Return the [X, Y] coordinate for the center point of the cell that contains the specified text.  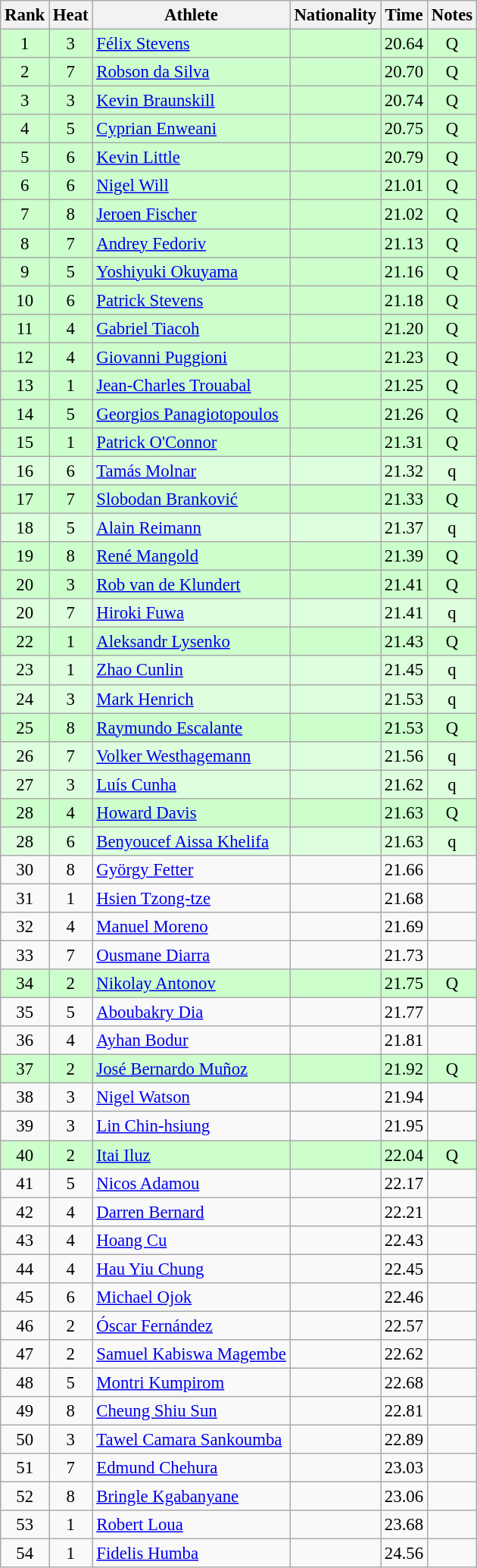
Fidelis Humba [191, 1554]
Alain Reimann [191, 528]
21.13 [404, 243]
Zhao Cunlin [191, 671]
22.21 [404, 1212]
Mark Henrich [191, 699]
Giovanni Puggioni [191, 357]
Ayhan Bodur [191, 1041]
16 [25, 471]
23.03 [404, 1468]
21.26 [404, 414]
24.56 [404, 1554]
21.31 [404, 443]
22.45 [404, 1269]
31 [25, 898]
35 [25, 1012]
21.33 [404, 499]
Andrey Fedoriv [191, 243]
Cyprian Enweani [191, 129]
32 [25, 927]
Kevin Little [191, 158]
20.74 [404, 101]
Hsien Tzong-tze [191, 898]
José Bernardo Muñoz [191, 1069]
14 [25, 414]
49 [25, 1411]
25 [25, 728]
21.01 [404, 186]
18 [25, 528]
19 [25, 556]
Nigel Will [191, 186]
48 [25, 1382]
21.94 [404, 1098]
23 [25, 671]
György Fetter [191, 870]
Athlete [191, 15]
Time [404, 15]
21.68 [404, 898]
21.45 [404, 671]
Nikolay Antonov [191, 984]
Ousmane Diarra [191, 956]
27 [25, 784]
Benyoucef Aissa Khelifa [191, 841]
Hoang Cu [191, 1240]
Slobodan Branković [191, 499]
Robson da Silva [191, 72]
Georgios Panagiotopoulos [191, 414]
Heat [71, 15]
9 [25, 271]
René Mangold [191, 556]
21.23 [404, 357]
21.37 [404, 528]
22.89 [404, 1440]
Robert Loua [191, 1525]
Nigel Watson [191, 1098]
Gabriel Tiacoh [191, 328]
21.56 [404, 756]
Luís Cunha [191, 784]
33 [25, 956]
34 [25, 984]
22.81 [404, 1411]
15 [25, 443]
21.95 [404, 1126]
22.68 [404, 1382]
50 [25, 1440]
10 [25, 300]
Notes [451, 15]
22 [25, 642]
17 [25, 499]
13 [25, 386]
21.69 [404, 927]
21.18 [404, 300]
52 [25, 1497]
43 [25, 1240]
22.57 [404, 1325]
20.64 [404, 44]
37 [25, 1069]
51 [25, 1468]
44 [25, 1269]
20.79 [404, 158]
Hiroki Fuwa [191, 613]
Aleksandr Lysenko [191, 642]
Patrick O'Connor [191, 443]
Aboubakry Dia [191, 1012]
Michael Ojok [191, 1297]
21.32 [404, 471]
Hau Yiu Chung [191, 1269]
Tamás Molnar [191, 471]
21.16 [404, 271]
21.43 [404, 642]
21.02 [404, 214]
30 [25, 870]
Cheung Shiu Sun [191, 1411]
22.04 [404, 1155]
53 [25, 1525]
Tawel Camara Sankoumba [191, 1440]
11 [25, 328]
22.43 [404, 1240]
21.73 [404, 956]
22.17 [404, 1183]
21.77 [404, 1012]
42 [25, 1212]
22.62 [404, 1354]
54 [25, 1554]
21.81 [404, 1041]
47 [25, 1354]
26 [25, 756]
21.20 [404, 328]
Rank [25, 15]
20.70 [404, 72]
40 [25, 1155]
Jean-Charles Trouabal [191, 386]
22.46 [404, 1297]
39 [25, 1126]
21.62 [404, 784]
21.75 [404, 984]
Montri Kumpirom [191, 1382]
46 [25, 1325]
Kevin Braunskill [191, 101]
45 [25, 1297]
21.66 [404, 870]
21.25 [404, 386]
12 [25, 357]
20.75 [404, 129]
Nationality [335, 15]
38 [25, 1098]
Yoshiyuki Okuyama [191, 271]
Bringle Kgabanyane [191, 1497]
Samuel Kabiswa Magembe [191, 1354]
41 [25, 1183]
Félix Stevens [191, 44]
Jeroen Fischer [191, 214]
36 [25, 1041]
23.06 [404, 1497]
Edmund Chehura [191, 1468]
Patrick Stevens [191, 300]
Nicos Adamou [191, 1183]
Itai Iluz [191, 1155]
Óscar Fernández [191, 1325]
Volker Westhagemann [191, 756]
Howard Davis [191, 813]
Lin Chin-hsiung [191, 1126]
23.68 [404, 1525]
21.39 [404, 556]
24 [25, 699]
Rob van de Klundert [191, 585]
21.92 [404, 1069]
Darren Bernard [191, 1212]
Raymundo Escalante [191, 728]
Manuel Moreno [191, 927]
